Extract the (x, y) coordinate from the center of the cell holding the provided text.  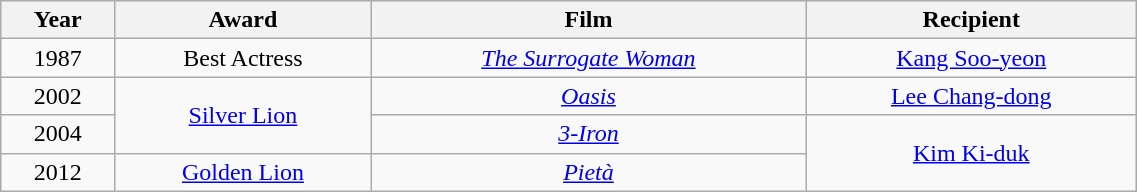
Oasis (588, 96)
1987 (58, 58)
Kim Ki-duk (972, 153)
2004 (58, 134)
2012 (58, 172)
Golden Lion (244, 172)
2002 (58, 96)
Kang Soo-yeon (972, 58)
3-Iron (588, 134)
Recipient (972, 20)
The Surrogate Woman (588, 58)
Award (244, 20)
Lee Chang-dong (972, 96)
Silver Lion (244, 115)
Best Actress (244, 58)
Year (58, 20)
Pietà (588, 172)
Film (588, 20)
